Locate the cell with the specified text and output its [x, y] center coordinate. 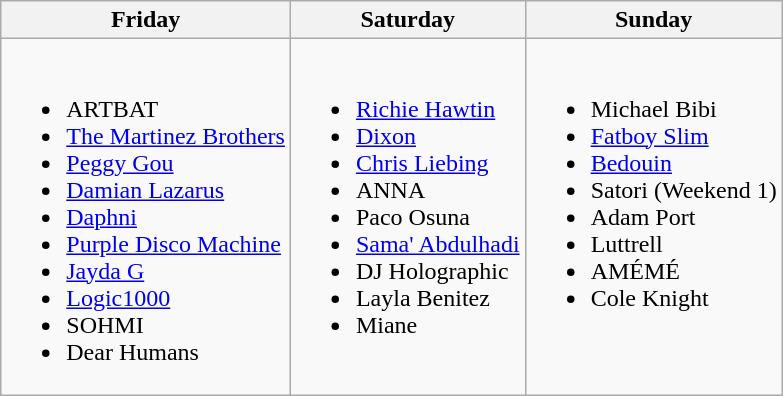
Saturday [408, 20]
Sunday [654, 20]
Friday [146, 20]
ARTBATThe Martinez BrothersPeggy GouDamian LazarusDaphniPurple Disco MachineJayda GLogic1000SOHMIDear Humans [146, 217]
Michael BibiFatboy SlimBedouinSatori (Weekend 1)Adam PortLuttrellAMÉMÉCole Knight [654, 217]
Richie HawtinDixonChris LiebingANNAPaco OsunaSama' AbdulhadiDJ HolographicLayla BenitezMiane [408, 217]
